For the text-containing cell, return its midpoint in [x, y] coordinate format. 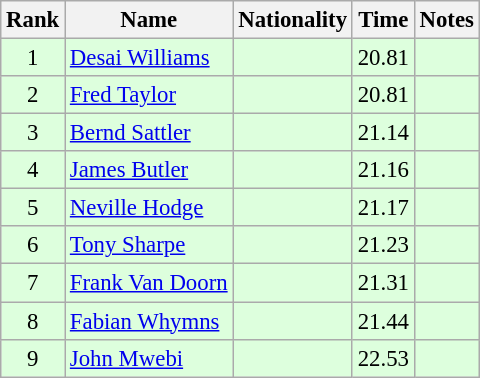
Fabian Whymns [149, 321]
2 [33, 95]
8 [33, 321]
5 [33, 208]
James Butler [149, 170]
9 [33, 358]
Rank [33, 20]
Notes [446, 20]
22.53 [383, 358]
21.17 [383, 208]
Nationality [292, 20]
7 [33, 283]
4 [33, 170]
Tony Sharpe [149, 245]
21.14 [383, 133]
21.16 [383, 170]
6 [33, 245]
Name [149, 20]
John Mwebi [149, 358]
Fred Taylor [149, 95]
21.23 [383, 245]
Desai Williams [149, 58]
21.44 [383, 321]
Frank Van Doorn [149, 283]
1 [33, 58]
Neville Hodge [149, 208]
Bernd Sattler [149, 133]
3 [33, 133]
21.31 [383, 283]
Time [383, 20]
